Locate the cell with the specified text and output its (x, y) center coordinate. 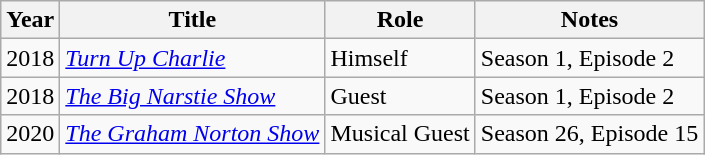
Year (30, 20)
Role (400, 20)
The Graham Norton Show (192, 134)
Guest (400, 96)
The Big Narstie Show (192, 96)
Season 26, Episode 15 (589, 134)
2020 (30, 134)
Title (192, 20)
Turn Up Charlie (192, 58)
Notes (589, 20)
Himself (400, 58)
Musical Guest (400, 134)
